Scan for the cell matching the given text and deliver its (x, y) coordinate at center. 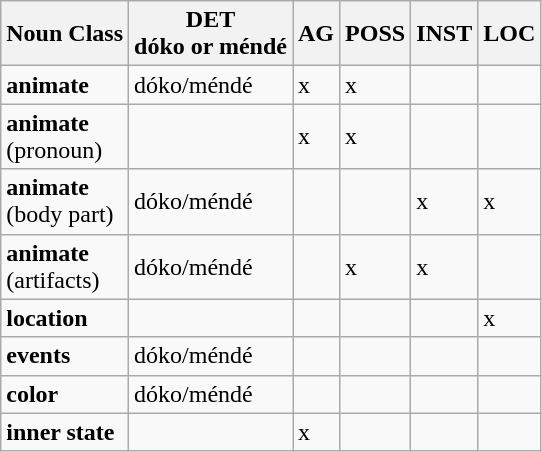
Noun Class (65, 34)
location (65, 318)
events (65, 356)
INST (444, 34)
animate(body part) (65, 202)
AG (316, 34)
LOC (510, 34)
animate (65, 85)
inner state (65, 432)
POSS (376, 34)
color (65, 394)
animate(pronoun) (65, 136)
animate(artifacts) (65, 266)
DETdóko or méndé (211, 34)
